Return (X, Y) of the center of cell containing provided text 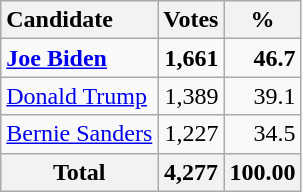
Joe Biden (80, 58)
% (262, 20)
Donald Trump (80, 96)
46.7 (262, 58)
34.5 (262, 134)
4,277 (191, 172)
Bernie Sanders (80, 134)
Candidate (80, 20)
39.1 (262, 96)
Total (80, 172)
Votes (191, 20)
1,389 (191, 96)
100.00 (262, 172)
1,227 (191, 134)
1,661 (191, 58)
